Capture the cell that displays the provided text and extract its [x, y] central coordinate. 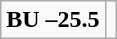
BU –25.5 [53, 19]
